Provide the (X, Y) coordinate of the cell's center where the given text is located.  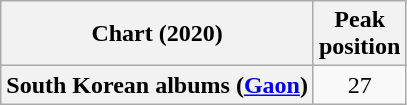
South Korean albums (Gaon) (158, 85)
Peakposition (359, 34)
Chart (2020) (158, 34)
27 (359, 85)
